Determine the (X, Y) coordinate at the center of the cell enclosing the given text.  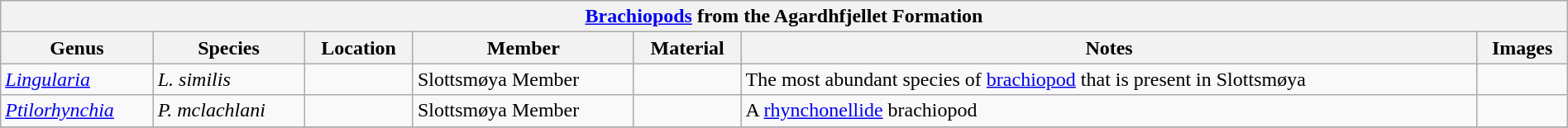
Genus (77, 48)
The most abundant species of brachiopod that is present in Slottsmøya (1109, 79)
P. mclachlani (228, 111)
Location (359, 48)
Species (228, 48)
Member (523, 48)
Images (1522, 48)
A rhynchonellide brachiopod (1109, 111)
Lingularia (77, 79)
L. similis (228, 79)
Ptilorhynchia (77, 111)
Notes (1109, 48)
Brachiopods from the Agardhfjellet Formation (784, 17)
Material (687, 48)
